Search for the cell housing the specified text and yield its [X, Y] center coordinate. 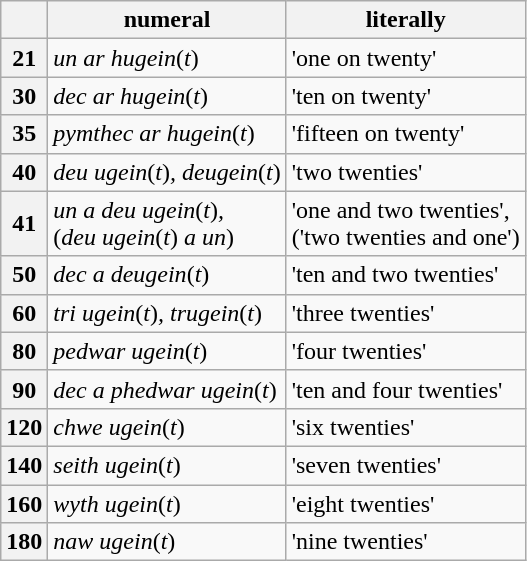
'six twenties' [406, 427]
'two twenties' [406, 172]
seith ugein(t) [167, 465]
chwe ugein(t) [167, 427]
'ten and two twenties' [406, 275]
dec a deugein(t) [167, 275]
'eight twenties' [406, 503]
'ten and four twenties' [406, 389]
50 [24, 275]
wyth ugein(t) [167, 503]
deu ugein(t), deugein(t) [167, 172]
tri ugein(t), trugein(t) [167, 313]
pedwar ugein(t) [167, 351]
21 [24, 58]
30 [24, 96]
'one on twenty' [406, 58]
literally [406, 20]
un a deu ugein(t),(deu ugein(t) a un) [167, 224]
60 [24, 313]
140 [24, 465]
un ar hugein(t) [167, 58]
'nine twenties' [406, 542]
40 [24, 172]
dec ar hugein(t) [167, 96]
80 [24, 351]
90 [24, 389]
'three twenties' [406, 313]
numeral [167, 20]
'fifteen on twenty' [406, 134]
'ten on twenty' [406, 96]
120 [24, 427]
'seven twenties' [406, 465]
'four twenties' [406, 351]
naw ugein(t) [167, 542]
160 [24, 503]
180 [24, 542]
dec a phedwar ugein(t) [167, 389]
35 [24, 134]
pymthec ar hugein(t) [167, 134]
'one and two twenties',('two twenties and one') [406, 224]
41 [24, 224]
